Scan for the cell matching the given text and deliver its (x, y) coordinate at center. 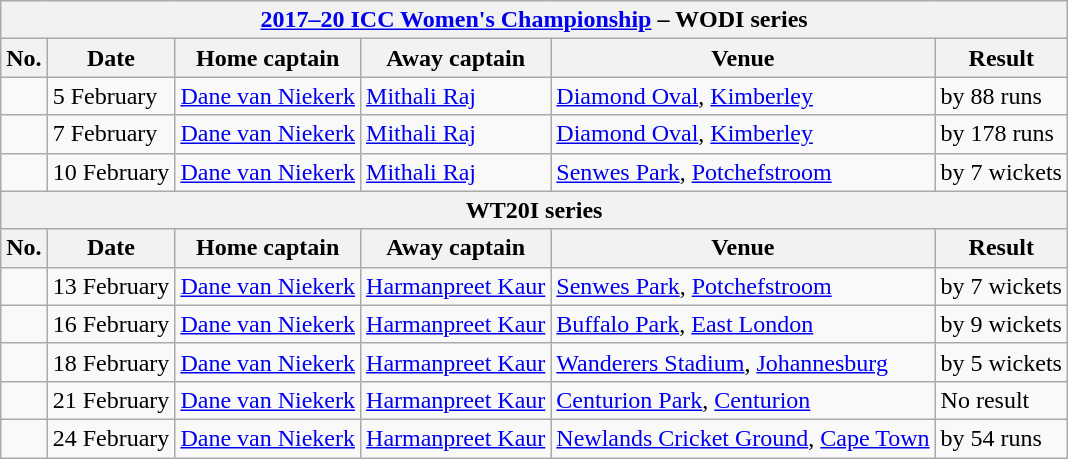
Buffalo Park, East London (743, 324)
Wanderers Stadium, Johannesburg (743, 362)
by 54 runs (1001, 438)
18 February (111, 362)
16 February (111, 324)
13 February (111, 286)
by 88 runs (1001, 96)
2017–20 ICC Women's Championship – WODI series (534, 20)
by 9 wickets (1001, 324)
WT20I series (534, 210)
No result (1001, 400)
by 178 runs (1001, 134)
by 5 wickets (1001, 362)
Centurion Park, Centurion (743, 400)
24 February (111, 438)
7 February (111, 134)
Newlands Cricket Ground, Cape Town (743, 438)
21 February (111, 400)
10 February (111, 172)
5 February (111, 96)
